Search for the cell housing the specified text and yield its (x, y) center coordinate. 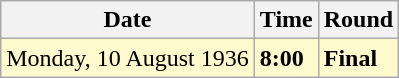
Monday, 10 August 1936 (128, 58)
Final (358, 58)
Date (128, 20)
Round (358, 20)
8:00 (286, 58)
Time (286, 20)
